Return the (X, Y) coordinate for the center point of the cell that contains the specified text.  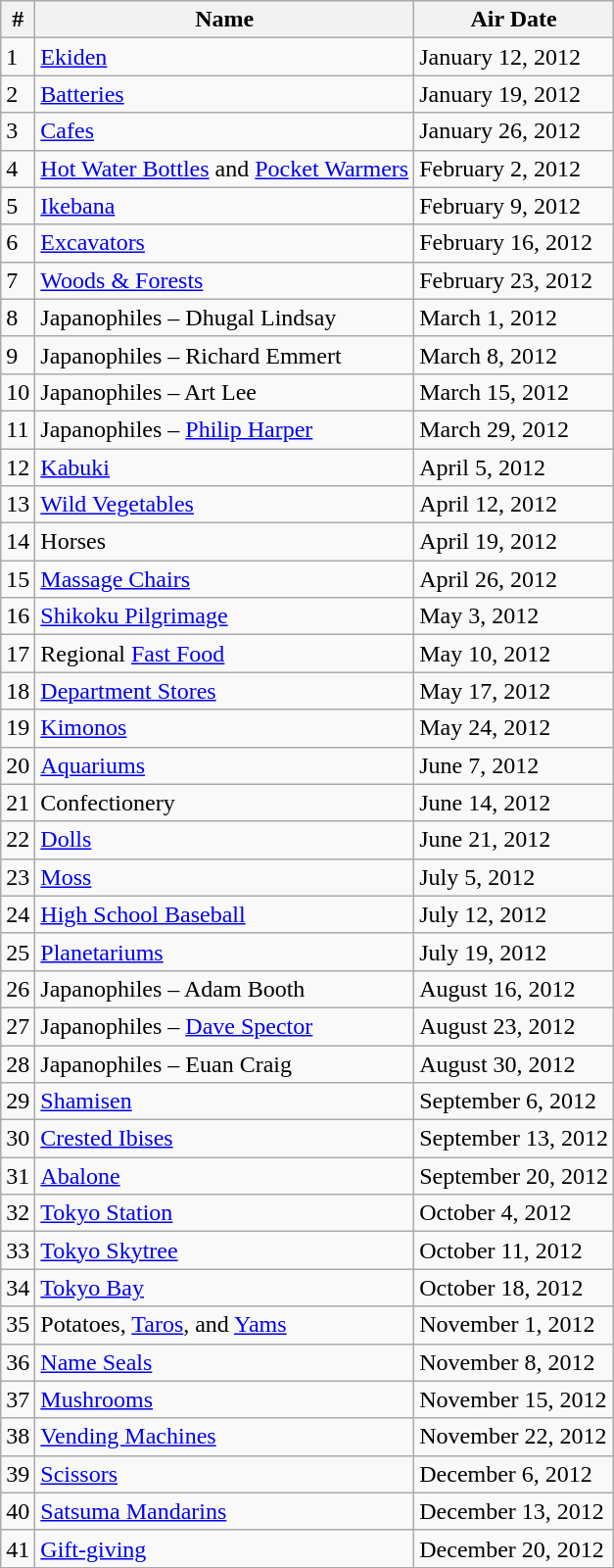
27 (18, 1026)
26 (18, 989)
Tokyo Bay (225, 1288)
Excavators (225, 243)
5 (18, 206)
April 5, 2012 (514, 467)
32 (18, 1213)
2 (18, 94)
September 20, 2012 (514, 1176)
Gift-giving (225, 1548)
Kimonos (225, 728)
October 11, 2012 (514, 1250)
June 21, 2012 (514, 840)
October 18, 2012 (514, 1288)
November 8, 2012 (514, 1362)
14 (18, 542)
6 (18, 243)
Shamisen (225, 1102)
13 (18, 505)
Japanophiles – Dave Spector (225, 1026)
Ikebana (225, 206)
Planetariums (225, 952)
33 (18, 1250)
Tokyo Station (225, 1213)
30 (18, 1139)
15 (18, 579)
March 8, 2012 (514, 355)
34 (18, 1288)
Woods & Forests (225, 280)
September 13, 2012 (514, 1139)
January 19, 2012 (514, 94)
18 (18, 691)
Shikoku Pilgrimage (225, 616)
Tokyo Skytree (225, 1250)
29 (18, 1102)
Aquariums (225, 765)
January 26, 2012 (514, 131)
Mushrooms (225, 1399)
August 16, 2012 (514, 989)
August 30, 2012 (514, 1063)
November 15, 2012 (514, 1399)
Cafes (225, 131)
February 2, 2012 (514, 169)
39 (18, 1474)
24 (18, 914)
Horses (225, 542)
July 19, 2012 (514, 952)
May 24, 2012 (514, 728)
April 12, 2012 (514, 505)
Massage Chairs (225, 579)
10 (18, 392)
35 (18, 1325)
4 (18, 169)
January 12, 2012 (514, 57)
March 15, 2012 (514, 392)
Japanophiles – Euan Craig (225, 1063)
17 (18, 654)
Moss (225, 877)
Crested Ibises (225, 1139)
1 (18, 57)
December 20, 2012 (514, 1548)
8 (18, 318)
August 23, 2012 (514, 1026)
July 5, 2012 (514, 877)
23 (18, 877)
Ekiden (225, 57)
February 23, 2012 (514, 280)
Satsuma Mandarins (225, 1511)
Japanophiles – Art Lee (225, 392)
22 (18, 840)
Batteries (225, 94)
April 19, 2012 (514, 542)
20 (18, 765)
38 (18, 1437)
16 (18, 616)
Wild Vegetables (225, 505)
Japanophiles – Dhugal Lindsay (225, 318)
Japanophiles – Richard Emmert (225, 355)
Confectionery (225, 803)
Dolls (225, 840)
31 (18, 1176)
May 10, 2012 (514, 654)
Vending Machines (225, 1437)
Japanophiles – Philip Harper (225, 429)
High School Baseball (225, 914)
37 (18, 1399)
June 7, 2012 (514, 765)
7 (18, 280)
December 13, 2012 (514, 1511)
11 (18, 429)
November 1, 2012 (514, 1325)
Abalone (225, 1176)
October 4, 2012 (514, 1213)
Kabuki (225, 467)
June 14, 2012 (514, 803)
May 3, 2012 (514, 616)
25 (18, 952)
Hot Water Bottles and Pocket Warmers (225, 169)
April 26, 2012 (514, 579)
Department Stores (225, 691)
21 (18, 803)
Air Date (514, 20)
19 (18, 728)
March 29, 2012 (514, 429)
41 (18, 1548)
December 6, 2012 (514, 1474)
36 (18, 1362)
40 (18, 1511)
Regional Fast Food (225, 654)
March 1, 2012 (514, 318)
9 (18, 355)
September 6, 2012 (514, 1102)
May 17, 2012 (514, 691)
3 (18, 131)
February 9, 2012 (514, 206)
Potatoes, Taros, and Yams (225, 1325)
# (18, 20)
Japanophiles – Adam Booth (225, 989)
February 16, 2012 (514, 243)
November 22, 2012 (514, 1437)
Name Seals (225, 1362)
July 12, 2012 (514, 914)
Scissors (225, 1474)
Name (225, 20)
12 (18, 467)
28 (18, 1063)
